Scan for the cell matching the given text and deliver its [X, Y] coordinate at center. 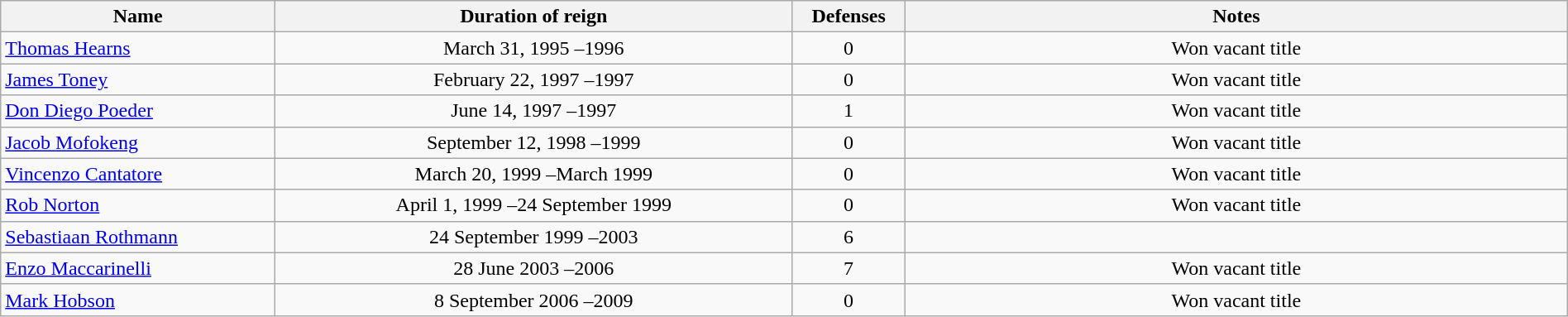
March 31, 1995 –1996 [534, 48]
Enzo Maccarinelli [138, 268]
8 September 2006 –2009 [534, 300]
September 12, 1998 –1999 [534, 142]
February 22, 1997 –1997 [534, 79]
June 14, 1997 –1997 [534, 111]
Name [138, 17]
Rob Norton [138, 205]
Jacob Mofokeng [138, 142]
Mark Hobson [138, 300]
March 20, 1999 –March 1999 [534, 174]
6 [849, 237]
Sebastiaan Rothmann [138, 237]
Defenses [849, 17]
1 [849, 111]
James Toney [138, 79]
April 1, 1999 –24 September 1999 [534, 205]
Vincenzo Cantatore [138, 174]
Duration of reign [534, 17]
7 [849, 268]
24 September 1999 –2003 [534, 237]
Don Diego Poeder [138, 111]
28 June 2003 –2006 [534, 268]
Notes [1236, 17]
Thomas Hearns [138, 48]
